Determine the [x, y] coordinate at the center of the cell enclosing the given text.  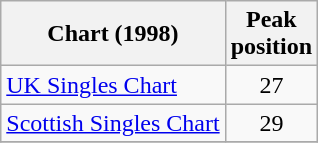
27 [271, 85]
Peakposition [271, 34]
Chart (1998) [113, 34]
Scottish Singles Chart [113, 123]
29 [271, 123]
UK Singles Chart [113, 85]
